Detect which cell encompasses the target text, then output its [X, Y] center coordinate. 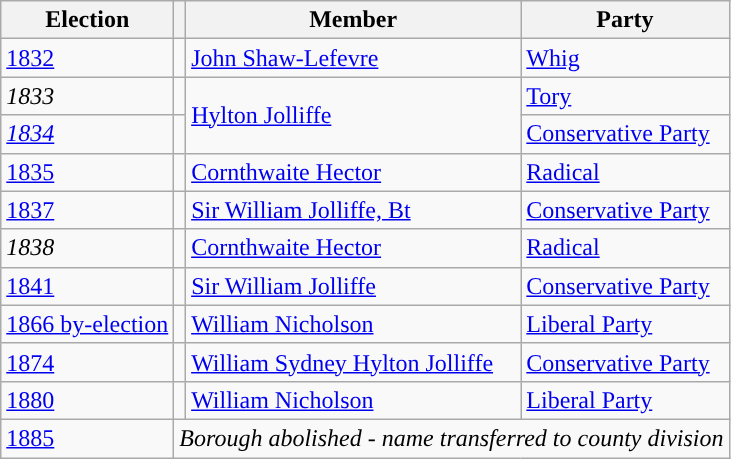
Sir William Jolliffe [354, 286]
1874 [88, 362]
Whig [625, 58]
1841 [88, 286]
1834 [88, 134]
1838 [88, 248]
Member [354, 20]
Tory [625, 96]
John Shaw-Lefevre [354, 58]
Election [88, 20]
1866 by-election [88, 324]
1837 [88, 210]
1833 [88, 96]
1885 [88, 438]
Borough abolished - name transferred to county division [452, 438]
1880 [88, 400]
Hylton Jolliffe [354, 115]
William Sydney Hylton Jolliffe [354, 362]
Party [625, 20]
1835 [88, 172]
1832 [88, 58]
Sir William Jolliffe, Bt [354, 210]
